Search for the cell housing the specified text and yield its (X, Y) center coordinate. 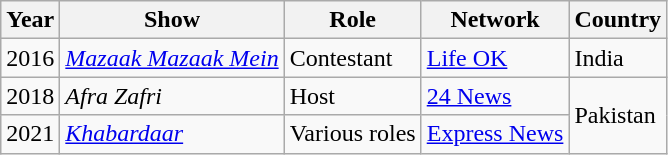
Year (30, 20)
Show (172, 20)
India (618, 58)
Various roles (352, 134)
Pakistan (618, 115)
Express News (495, 134)
2018 (30, 96)
Life OK (495, 58)
2016 (30, 58)
Network (495, 20)
Contestant (352, 58)
Country (618, 20)
Afra Zafri (172, 96)
Host (352, 96)
2021 (30, 134)
Mazaak Mazaak Mein (172, 58)
Role (352, 20)
24 News (495, 96)
Khabardaar (172, 134)
